Extract the (x, y) coordinate from the center of the cell holding the provided text.  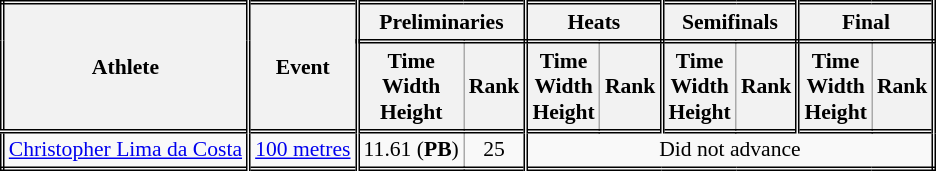
Did not advance (730, 150)
25 (495, 150)
Final (866, 22)
100 metres (303, 150)
Athlete (125, 67)
Event (303, 67)
Preliminaries (442, 22)
Heats (594, 22)
11.61 (PB) (410, 150)
Semifinals (730, 22)
Christopher Lima da Costa (125, 150)
